Identify which cell holds the provided text, then report its [x, y] central coordinate. 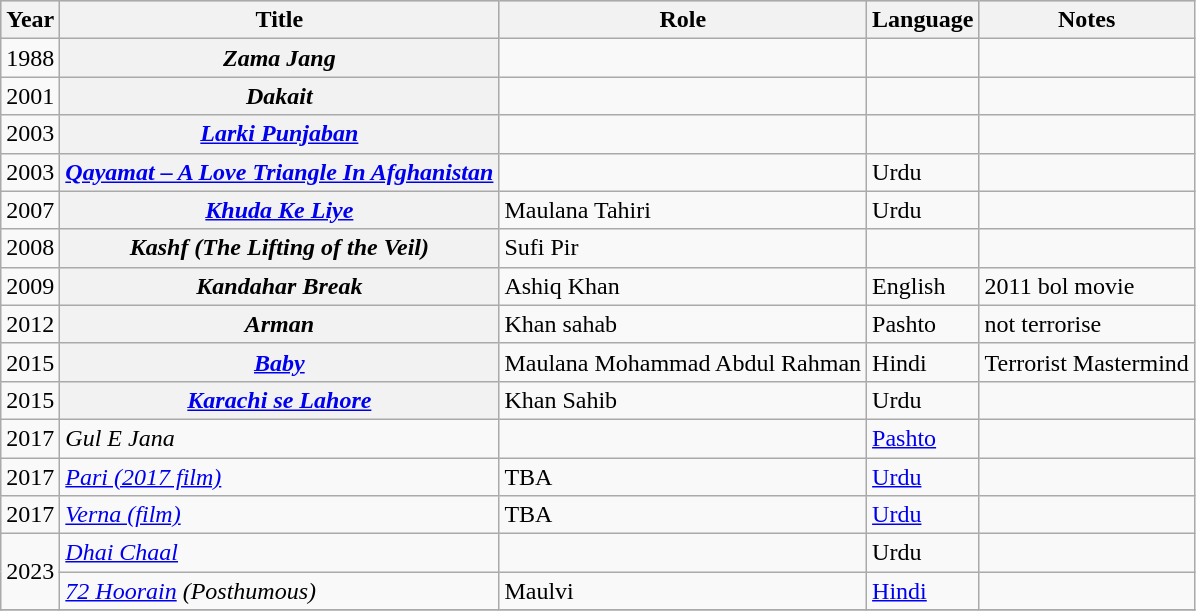
Larki Punjaban [280, 134]
Baby [280, 362]
Year [30, 20]
2008 [30, 248]
Gul E Jana [280, 438]
Khan sahab [683, 324]
Maulvi [683, 591]
Qayamat – A Love Triangle In Afghanistan [280, 172]
Notes [1086, 20]
2011 bol movie [1086, 286]
Khuda Ke Liye [280, 210]
Pari (2017 film) [280, 477]
2007 [30, 210]
Kashf (The Lifting of the Veil) [280, 248]
2001 [30, 96]
Verna (film) [280, 515]
Ashiq Khan [683, 286]
1988 [30, 58]
Terrorist Mastermind [1086, 362]
72 Hoorain (Posthumous) [280, 591]
2023 [30, 572]
English [923, 286]
Title [280, 20]
Kandahar Break [280, 286]
Zama Jang [280, 58]
not terrorise [1086, 324]
2012 [30, 324]
2009 [30, 286]
Maulana Tahiri [683, 210]
Language [923, 20]
Maulana Mohammad Abdul Rahman [683, 362]
Dakait [280, 96]
Sufi Pir [683, 248]
Khan Sahib [683, 400]
Karachi se Lahore [280, 400]
Arman [280, 324]
Role [683, 20]
Dhai Chaal [280, 553]
